Identify which cell holds the provided text, then report its [x, y] central coordinate. 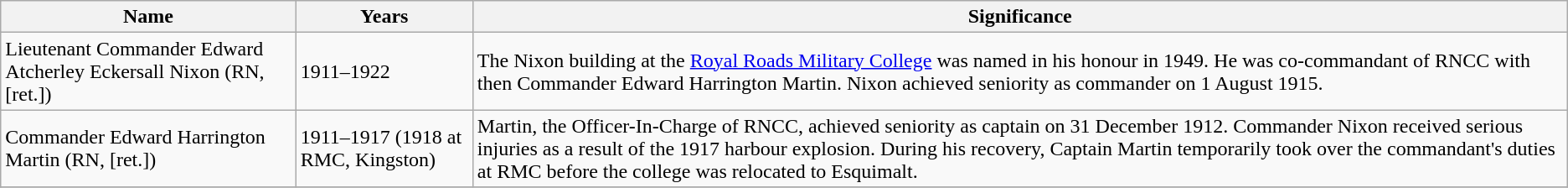
1911–1922 [384, 71]
Significance [1020, 17]
Years [384, 17]
Name [148, 17]
Commander Edward Harrington Martin (RN, [ret.]) [148, 149]
Lieutenant Commander Edward Atcherley Eckersall Nixon (RN, [ret.]) [148, 71]
1911–1917 (1918 at RMC, Kingston) [384, 149]
